Locate the cell with the specified text and output its [x, y] center coordinate. 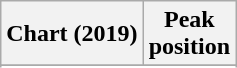
Chart (2019) [72, 34]
Peakposition [189, 34]
